Return the (x, y) coordinate for the center point of the cell that contains the specified text.  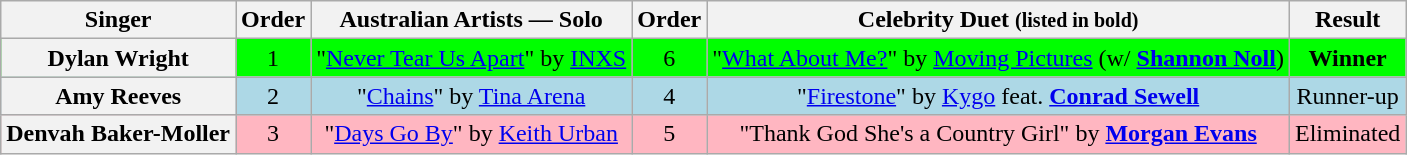
Eliminated (1347, 134)
Winner (1347, 58)
Singer (118, 20)
"What About Me?" by Moving Pictures (w/ Shannon Noll) (998, 58)
Denvah Baker-Moller (118, 134)
1 (274, 58)
Runner-up (1347, 96)
Dylan Wright (118, 58)
"Chains" by Tina Arena (472, 96)
Celebrity Duet (listed in bold) (998, 20)
Australian Artists — Solo (472, 20)
"Days Go By" by Keith Urban (472, 134)
4 (670, 96)
Result (1347, 20)
Amy Reeves (118, 96)
"Firestone" by Kygo feat. Conrad Sewell (998, 96)
3 (274, 134)
"Thank God She's a Country Girl" by Morgan Evans (998, 134)
5 (670, 134)
"Never Tear Us Apart" by INXS (472, 58)
2 (274, 96)
6 (670, 58)
